Output the [X, Y] coordinate of the center of the cell containing the given text.  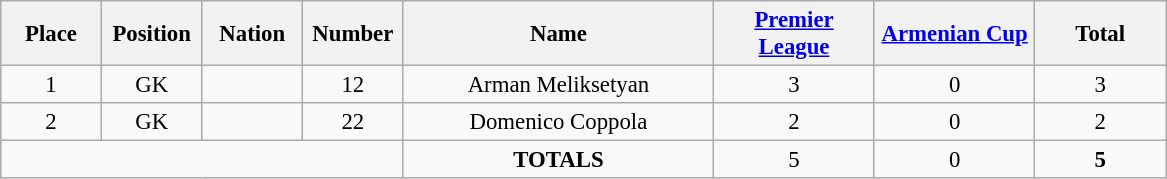
Total [1100, 34]
12 [354, 85]
Armenian Cup [954, 34]
Position [152, 34]
Premier League [794, 34]
Arman Meliksetyan [558, 85]
Name [558, 34]
Domenico Coppola [558, 122]
1 [52, 85]
TOTALS [558, 160]
Number [354, 34]
Place [52, 34]
Nation [252, 34]
22 [354, 122]
